Return (x, y) of the center of cell containing provided text 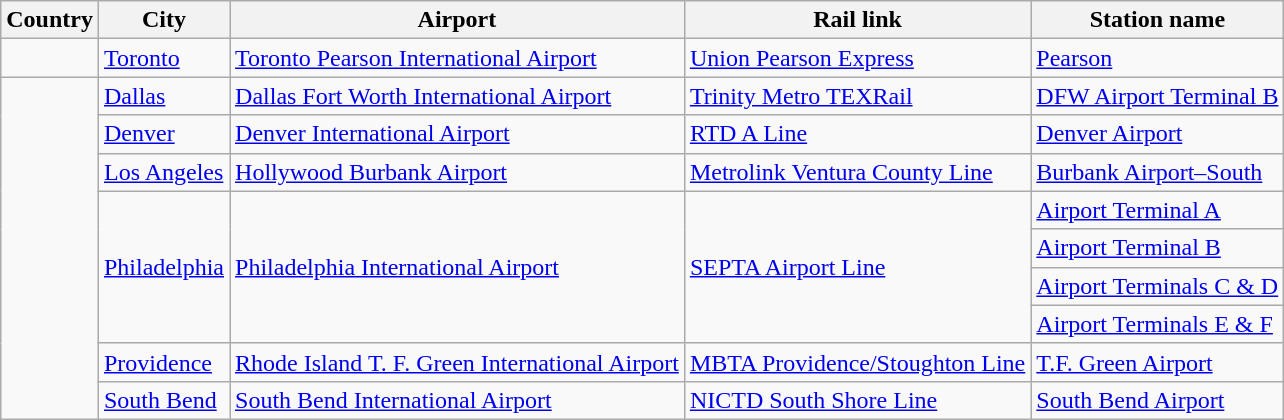
Denver Airport (1158, 134)
City (164, 20)
Denver (164, 134)
Providence (164, 362)
South Bend Airport (1158, 400)
Rail link (857, 20)
Philadelphia (164, 267)
SEPTA Airport Line (857, 267)
Toronto Pearson International Airport (458, 58)
MBTA Providence/Stoughton Line (857, 362)
T.F. Green Airport (1158, 362)
Metrolink Ventura County Line (857, 172)
South Bend International Airport (458, 400)
Airport Terminals C & D (1158, 286)
Toronto (164, 58)
Rhode Island T. F. Green International Airport (458, 362)
Trinity Metro TEXRail (857, 96)
Union Pearson Express (857, 58)
Airport Terminal B (1158, 248)
Hollywood Burbank Airport (458, 172)
Airport Terminal A (1158, 210)
Philadelphia International Airport (458, 267)
Dallas (164, 96)
Airport (458, 20)
Airport Terminals E & F (1158, 324)
Dallas Fort Worth International Airport (458, 96)
Los Angeles (164, 172)
NICTD South Shore Line (857, 400)
Pearson (1158, 58)
RTD A Line (857, 134)
Burbank Airport–South (1158, 172)
Denver International Airport (458, 134)
Country (50, 20)
Station name (1158, 20)
DFW Airport Terminal B (1158, 96)
South Bend (164, 400)
